For the text-containing cell, return its midpoint in [X, Y] coordinate format. 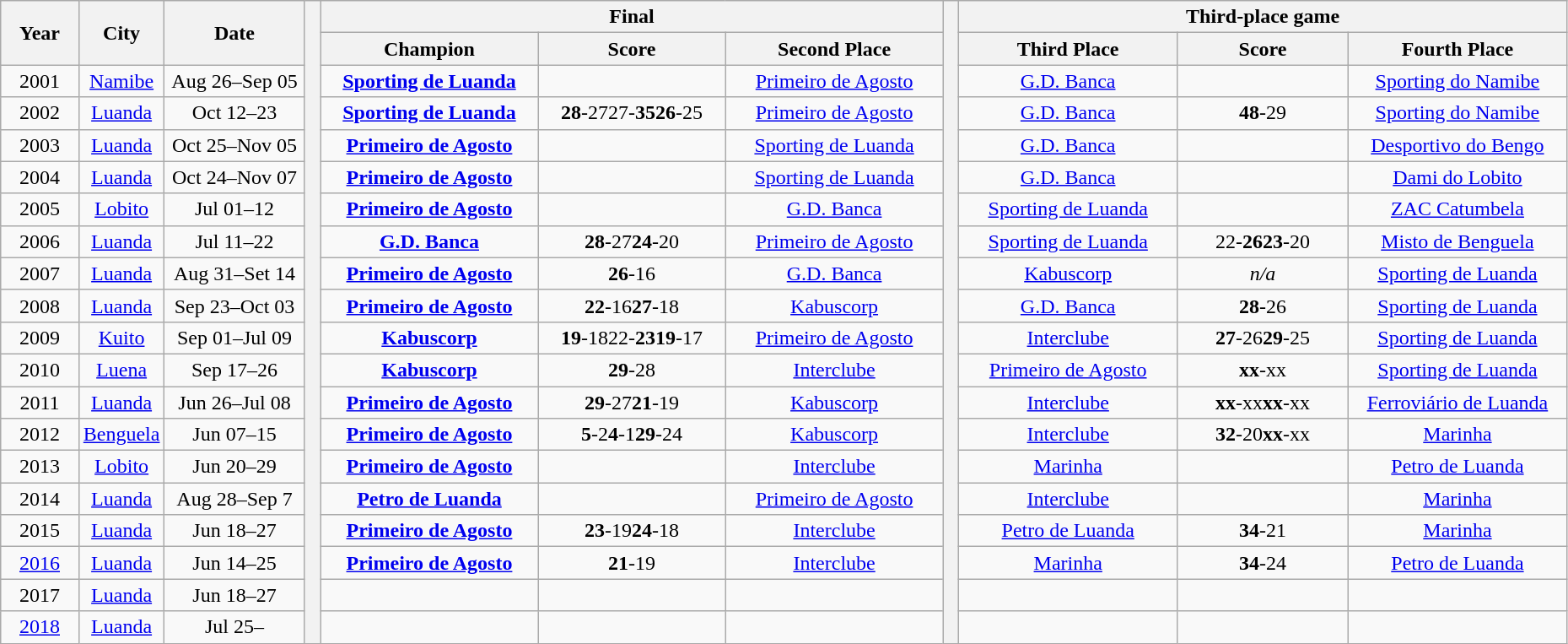
Date [234, 33]
Kuito [121, 338]
Third-place game [1263, 17]
2013 [40, 467]
n/a [1264, 273]
5-24-129-24 [631, 435]
2006 [40, 241]
48-29 [1264, 113]
Benguela [121, 435]
Jul 11–22 [234, 241]
Desportivo do Bengo [1458, 145]
Jun 07–15 [234, 435]
Sep 23–Oct 03 [234, 306]
ZAC Catumbela [1458, 209]
2009 [40, 338]
2007 [40, 273]
28-2727-3526-25 [631, 113]
19-1822-2319-17 [631, 338]
City [121, 33]
Oct 24–Nov 07 [234, 177]
Sep 17–26 [234, 370]
28-26 [1264, 306]
Aug 31–Set 14 [234, 273]
Fourth Place [1458, 49]
2014 [40, 499]
2011 [40, 403]
Jun 20–29 [234, 467]
Final [633, 17]
Sep 01–Jul 09 [234, 338]
Third Place [1068, 49]
34-24 [1264, 563]
28-2724-20 [631, 241]
2002 [40, 113]
xx-xxxx-xx [1264, 403]
22-1627-18 [631, 306]
32-20xx-xx [1264, 435]
Dami do Lobito [1458, 177]
Oct 25–Nov 05 [234, 145]
Champion [430, 49]
2005 [40, 209]
Jul 25– [234, 627]
Year [40, 33]
29-2721-19 [631, 403]
22-2623-20 [1264, 241]
26-16 [631, 273]
Second Place [835, 49]
21-19 [631, 563]
Aug 28–Sep 7 [234, 499]
23-1924-18 [631, 531]
Ferroviário de Luanda [1458, 403]
Jul 01–12 [234, 209]
27-2629-25 [1264, 338]
2003 [40, 145]
2016 [40, 563]
Namibe [121, 81]
2018 [40, 627]
Jun 14–25 [234, 563]
Oct 12–23 [234, 113]
2001 [40, 81]
34-21 [1264, 531]
29-28 [631, 370]
Luena [121, 370]
Jun 26–Jul 08 [234, 403]
2008 [40, 306]
2004 [40, 177]
2017 [40, 595]
2010 [40, 370]
xx-xx [1264, 370]
Misto de Benguela [1458, 241]
Aug 26–Sep 05 [234, 81]
2012 [40, 435]
2015 [40, 531]
